Extract the (x, y) coordinate from the center of the cell holding the provided text.  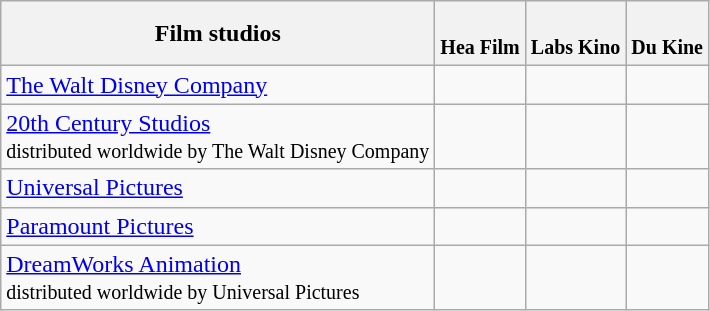
Film studios (218, 34)
Paramount Pictures (218, 226)
Labs Kino (576, 34)
20th Century Studiosdistributed worldwide by The Walt Disney Company (218, 136)
Hea Film (480, 34)
DreamWorks Animationdistributed worldwide by Universal Pictures (218, 278)
Universal Pictures (218, 188)
The Walt Disney Company (218, 85)
Du Kine (668, 34)
